Determine the [X, Y] coordinate at the center of the cell enclosing the given text.  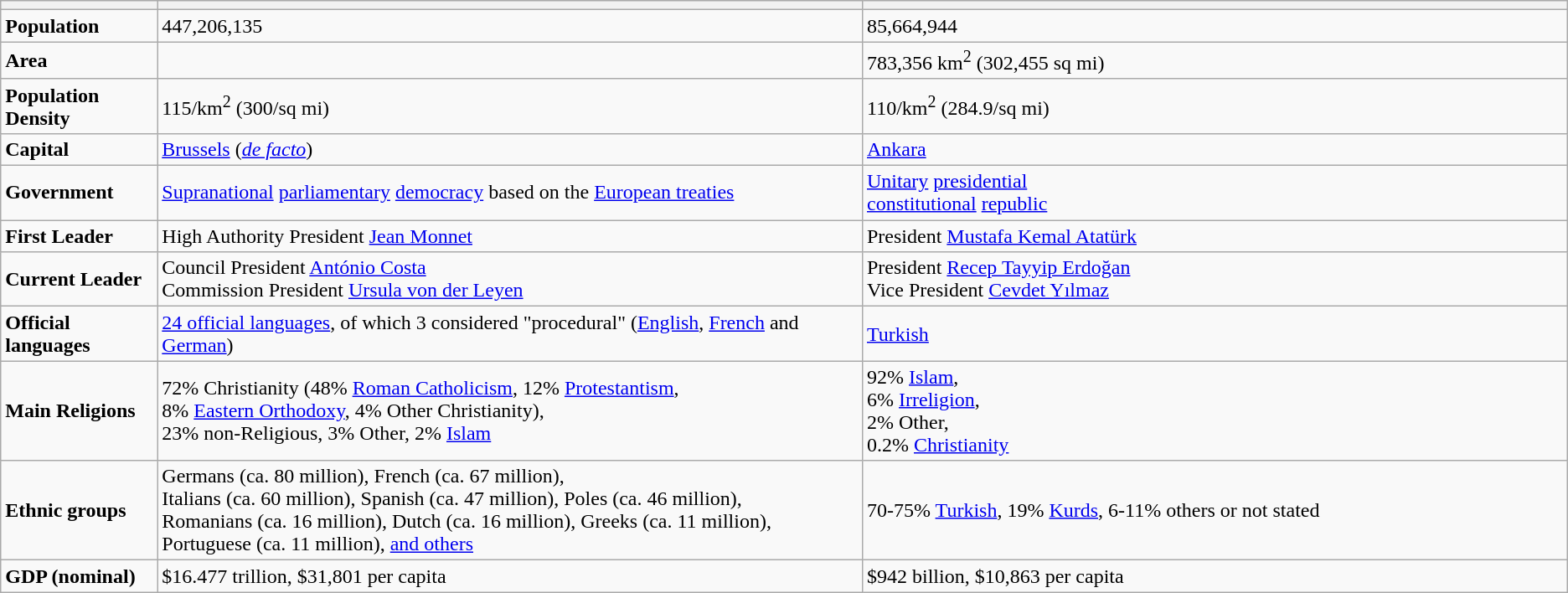
92% Islam, 6% Irreligion, 2% Other, 0.2% Christianity [1215, 410]
Official languages [79, 333]
Ankara [1215, 149]
Population [79, 26]
Government [79, 193]
447,206,135 [510, 26]
Current Leader [79, 280]
115/km2 (300/sq mi) [510, 106]
GDP (nominal) [79, 576]
Area [79, 60]
High Authority President Jean Monnet [510, 236]
First Leader [79, 236]
Council President António CostaCommission President Ursula von der Leyen [510, 280]
Turkish [1215, 333]
783,356 km2 (302,455 sq mi) [1215, 60]
$942 billion, $10,863 per capita [1215, 576]
President Mustafa Kemal Atatürk [1215, 236]
110/km2 (284.9/sq mi) [1215, 106]
Supranational parliamentary democracy based on the European treaties [510, 193]
Unitary presidentialconstitutional republic [1215, 193]
24 official languages, of which 3 considered "procedural" (English, French and German) [510, 333]
72% Christianity (48% Roman Catholicism, 12% Protestantism, 8% Eastern Orthodoxy, 4% Other Christianity), 23% non-Religious, 3% Other, 2% Islam [510, 410]
70-75% Turkish, 19% Kurds, 6-11% others or not stated [1215, 511]
Population Density [79, 106]
85,664,944 [1215, 26]
Ethnic groups [79, 511]
$16.477 trillion, $31,801 per capita [510, 576]
President Recep Tayyip ErdoğanVice President Cevdet Yılmaz [1215, 280]
Main Religions [79, 410]
Brussels (de facto) [510, 149]
Capital [79, 149]
